Pinpoint the cell where the given text exists, returning its [X, Y] midpoint coordinate. 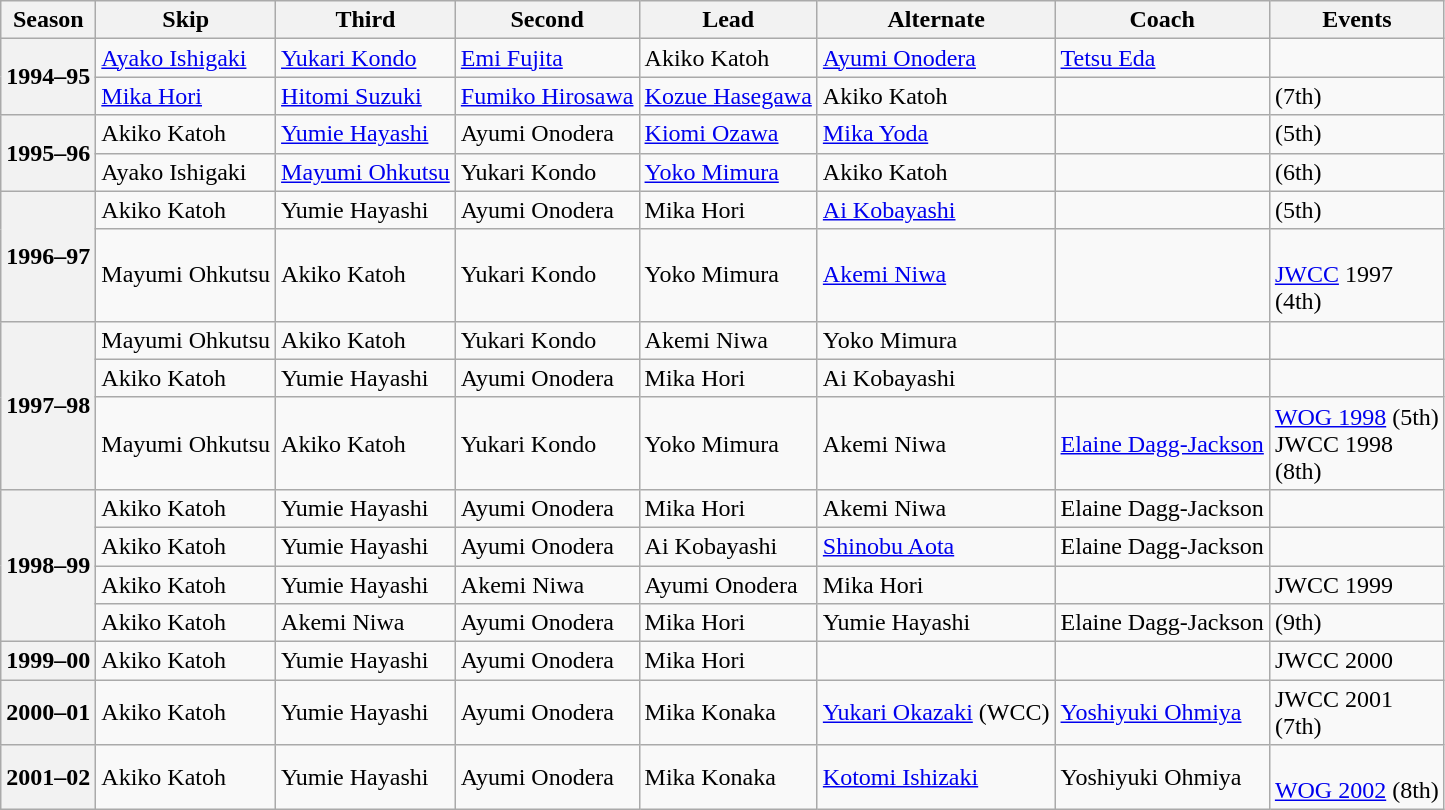
Events [1356, 20]
1997–98 [48, 405]
1998–99 [48, 565]
Emi Fujita [547, 58]
1996–97 [48, 256]
Shinobu Aota [936, 546]
Skip [186, 20]
1999–00 [48, 661]
(7th) [1356, 96]
Third [366, 20]
Coach [1162, 20]
Lead [728, 20]
Season [48, 20]
JWCC 1997 (4th) [1356, 275]
Second [547, 20]
2000–01 [48, 712]
WOG 1998 (5th)JWCC 1998 (8th) [1356, 443]
Kozue Hasegawa [728, 96]
Kiomi Ozawa [728, 134]
JWCC 2001 (7th) [1356, 712]
Kotomi Ishizaki [936, 778]
Hitomi Suzuki [366, 96]
Alternate [936, 20]
Mika Yoda [936, 134]
JWCC 2000 [1356, 661]
(6th) [1356, 172]
1994–95 [48, 77]
2001–02 [48, 778]
Yukari Okazaki (WCC) [936, 712]
1995–96 [48, 153]
Fumiko Hirosawa [547, 96]
Tetsu Eda [1162, 58]
WOG 2002 (8th) [1356, 778]
JWCC 1999 [1356, 585]
(9th) [1356, 623]
